Scan for the cell matching the given text and deliver its [x, y] coordinate at center. 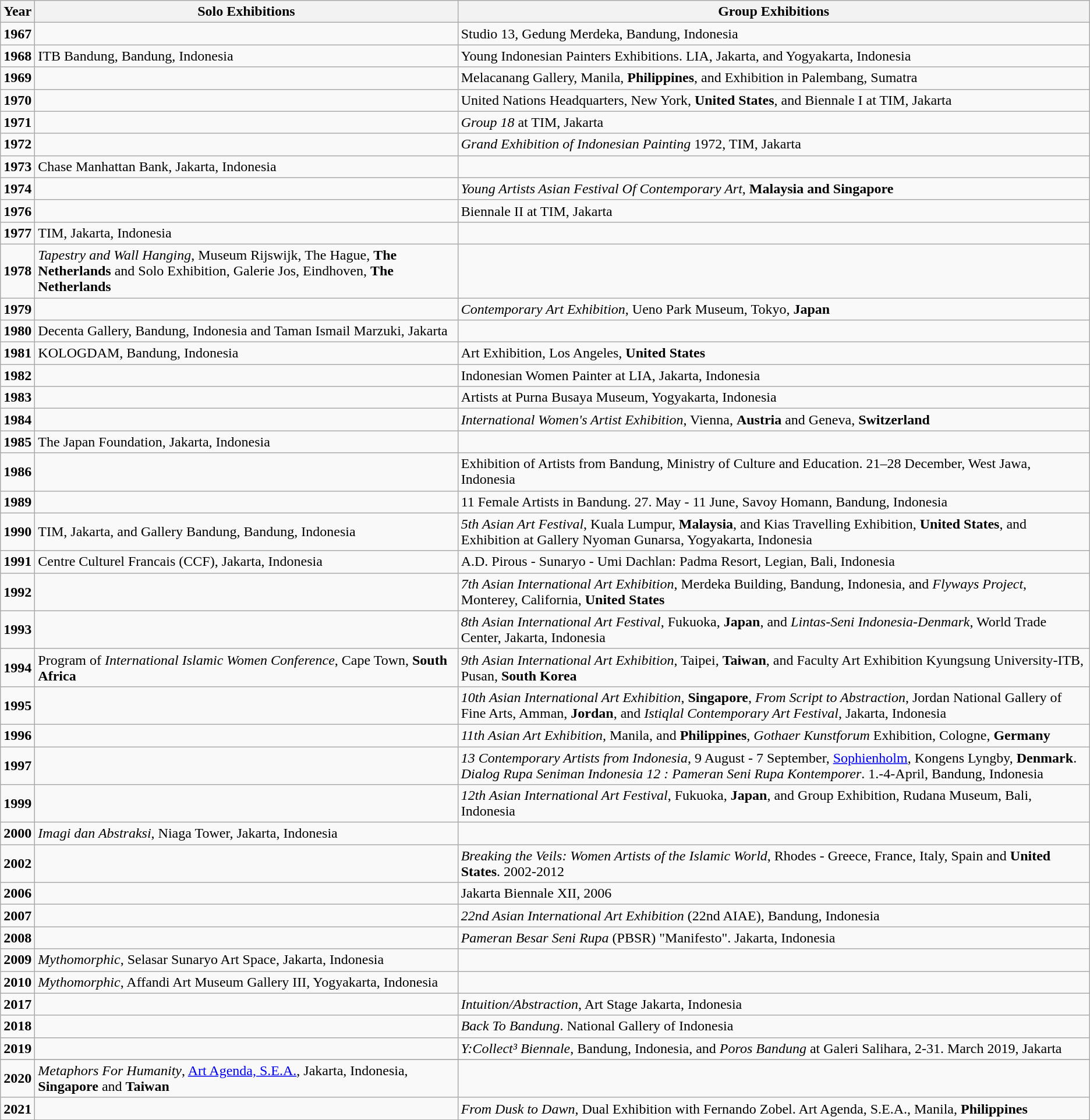
1995 [17, 706]
1981 [17, 353]
2009 [17, 960]
2006 [17, 894]
ITB Bandung, Bandung, Indonesia [246, 56]
1978 [17, 271]
1974 [17, 189]
Contemporary Art Exhibition, Ueno Park Museum, Tokyo, Japan [773, 309]
2007 [17, 916]
1968 [17, 56]
TIM, Jakarta, and Gallery Bandung, Bandung, Indonesia [246, 532]
1969 [17, 78]
Decenta Gallery, Bandung, Indonesia and Taman Ismail Marzuki, Jakarta [246, 331]
Imagi dan Abstraksi, Niaga Tower, Jakarta, Indonesia [246, 834]
Exhibition of Artists from Bandung, Ministry of Culture and Education. 21–28 December, West Jawa, Indonesia [773, 472]
1979 [17, 309]
Group 18 at TIM, Jakarta [773, 122]
2000 [17, 834]
Intuition/Abstraction, Art Stage Jakarta, Indonesia [773, 1004]
1976 [17, 211]
Jakarta Biennale XII, 2006 [773, 894]
A.D. Pirous - Sunaryo - Umi Dachlan: Padma Resort, Legian, Bali, Indonesia [773, 562]
1994 [17, 667]
International Women's Artist Exhibition, Vienna, Austria and Geneva, Switzerland [773, 420]
1992 [17, 591]
Y:Collect³ Biennale, Bandung, Indonesia, and Poros Bandung at Galeri Salihara, 2-31. March 2019, Jakarta [773, 1048]
1984 [17, 420]
Tapestry and Wall Hanging, Museum Rijswijk, The Hague, The Netherlands and Solo Exhibition, Galerie Jos, Eindhoven, The Netherlands [246, 271]
United Nations Headquarters, New York, United States, and Biennale I at TIM, Jakarta [773, 100]
1986 [17, 472]
2019 [17, 1048]
2017 [17, 1004]
Centre Culturel Francais (CCF), Jakarta, Indonesia [246, 562]
2010 [17, 982]
Young Artists Asian Festival Of Contemporary Art, Malaysia and Singapore [773, 189]
1980 [17, 331]
1973 [17, 166]
1971 [17, 122]
1999 [17, 803]
1997 [17, 765]
1990 [17, 532]
Art Exhibition, Los Angeles, United States [773, 353]
2002 [17, 864]
Grand Exhibition of Indonesian Painting 1972, TIM, Jakarta [773, 144]
Year [17, 12]
2008 [17, 938]
Biennale II at TIM, Jakarta [773, 211]
Melacanang Gallery, Manila, Philippines, and Exhibition in Palembang, Sumatra [773, 78]
1970 [17, 100]
11 Female Artists in Bandung. 27. May - 11 June, Savoy Homann, Bandung, Indonesia [773, 502]
2020 [17, 1078]
Solo Exhibitions [246, 12]
11th Asian Art Exhibition, Manila, and Philippines, Gothaer Kunstforum Exhibition, Cologne, Germany [773, 735]
2018 [17, 1026]
12th Asian International Art Festival, Fukuoka, Japan, and Group Exhibition, Rudana Museum, Bali, Indonesia [773, 803]
1985 [17, 442]
Group Exhibitions [773, 12]
From Dusk to Dawn, Dual Exhibition with Fernando Zobel. Art Agenda, S.E.A., Manila, Philippines [773, 1108]
Mythomorphic, Affandi Art Museum Gallery III, Yogyakarta, Indonesia [246, 982]
1996 [17, 735]
1977 [17, 233]
Back To Bandung. National Gallery of Indonesia [773, 1026]
1989 [17, 502]
1993 [17, 630]
KOLOGDAM, Bandung, Indonesia [246, 353]
Pameran Besar Seni Rupa (PBSR) "Manifesto". Jakarta, Indonesia [773, 938]
Artists at Purna Busaya Museum, Yogyakarta, Indonesia [773, 398]
Studio 13, Gedung Merdeka, Bandung, Indonesia [773, 34]
9th Asian International Art Exhibition, Taipei, Taiwan, and Faculty Art Exhibition Kyungsung University-ITB, Pusan, South Korea [773, 667]
1972 [17, 144]
1983 [17, 398]
7th Asian International Art Exhibition, Merdeka Building, Bandung, Indonesia, and Flyways Project, Monterey, California, United States [773, 591]
22nd Asian International Art Exhibition (22nd AIAE), Bandung, Indonesia [773, 916]
Breaking the Veils: Women Artists of the Islamic World, Rhodes - Greece, France, Italy, Spain and United States. 2002-2012 [773, 864]
The Japan Foundation, Jakarta, Indonesia [246, 442]
8th Asian International Art Festival, Fukuoka, Japan, and Lintas-Seni Indonesia-Denmark, World Trade Center, Jakarta, Indonesia [773, 630]
Indonesian Women Painter at LIA, Jakarta, Indonesia [773, 375]
Program of International Islamic Women Conference, Cape Town, South Africa [246, 667]
1991 [17, 562]
Chase Manhattan Bank, Jakarta, Indonesia [246, 166]
1982 [17, 375]
2021 [17, 1108]
1967 [17, 34]
Metaphors For Humanity, Art Agenda, S.E.A., Jakarta, Indonesia, Singapore and Taiwan [246, 1078]
Young Indonesian Painters Exhibitions. LIA, Jakarta, and Yogyakarta, Indonesia [773, 56]
TIM, Jakarta, Indonesia [246, 233]
Mythomorphic, Selasar Sunaryo Art Space, Jakarta, Indonesia [246, 960]
